From the cell containing the given text, extract its center point as [X, Y] coordinate. 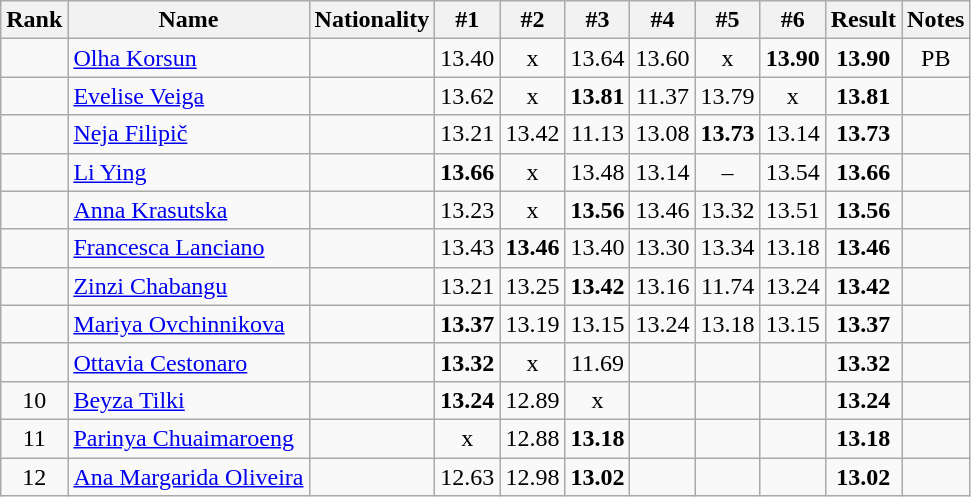
12 [34, 477]
13.23 [468, 210]
#5 [728, 20]
Nationality [372, 20]
Olha Korsun [188, 58]
Result [863, 20]
PB [936, 58]
11.74 [728, 286]
13.08 [662, 134]
Ana Margarida Oliveira [188, 477]
Beyza Tilki [188, 400]
#1 [468, 20]
13.25 [532, 286]
13.64 [598, 58]
11.13 [598, 134]
13.54 [792, 172]
12.89 [532, 400]
12.98 [532, 477]
#3 [598, 20]
Zinzi Chabangu [188, 286]
13.48 [598, 172]
Parinya Chuaimaroeng [188, 438]
13.79 [728, 96]
11 [34, 438]
– [728, 172]
13.30 [662, 248]
13.62 [468, 96]
11.69 [598, 362]
#4 [662, 20]
Anna Krasutska [188, 210]
13.51 [792, 210]
13.34 [728, 248]
12.88 [532, 438]
#2 [532, 20]
13.43 [468, 248]
Francesca Lanciano [188, 248]
Notes [936, 20]
Rank [34, 20]
#6 [792, 20]
11.37 [662, 96]
13.16 [662, 286]
Li Ying [188, 172]
Mariya Ovchinnikova [188, 324]
10 [34, 400]
Ottavia Cestonaro [188, 362]
13.60 [662, 58]
Neja Filipič [188, 134]
Evelise Veiga [188, 96]
12.63 [468, 477]
13.19 [532, 324]
Name [188, 20]
